Capture the cell that displays the provided text and extract its [X, Y] central coordinate. 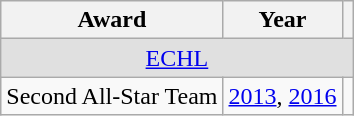
2013, 2016 [282, 96]
Award [112, 20]
Year [282, 20]
Second All-Star Team [112, 96]
ECHL [177, 58]
